Extract the (x, y) coordinate from the center of the cell holding the provided text.  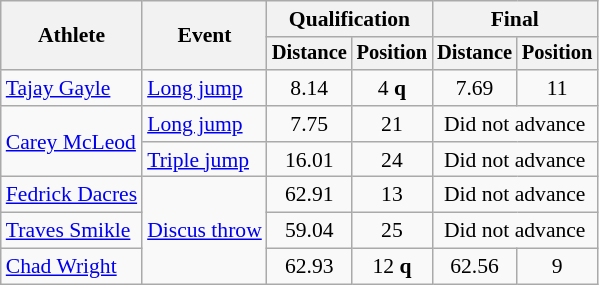
9 (557, 267)
62.93 (310, 267)
4 q (392, 88)
Event (204, 36)
21 (392, 124)
24 (392, 160)
Fedrick Dacres (72, 195)
Discus throw (204, 230)
59.04 (310, 231)
25 (392, 231)
Final (514, 19)
Carey McLeod (72, 142)
16.01 (310, 160)
8.14 (310, 88)
13 (392, 195)
11 (557, 88)
12 q (392, 267)
62.56 (474, 267)
Traves Smikle (72, 231)
Triple jump (204, 160)
Tajay Gayle (72, 88)
7.69 (474, 88)
62.91 (310, 195)
Athlete (72, 36)
7.75 (310, 124)
Qualification (350, 19)
Chad Wright (72, 267)
